Pinpoint the cell where the given text exists, returning its (x, y) midpoint coordinate. 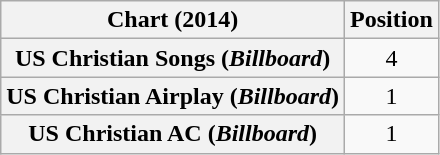
Chart (2014) (173, 20)
US Christian Airplay (Billboard) (173, 96)
4 (392, 58)
US Christian Songs (Billboard) (173, 58)
Position (392, 20)
US Christian AC (Billboard) (173, 134)
